Pinpoint the cell where the given text exists, returning its [x, y] midpoint coordinate. 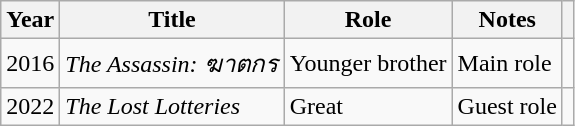
The Assassin: ฆาตกร [172, 64]
Younger brother [368, 64]
Guest role [507, 106]
Title [172, 20]
2022 [30, 106]
Great [368, 106]
2016 [30, 64]
Year [30, 20]
The Lost Lotteries [172, 106]
Role [368, 20]
Main role [507, 64]
Notes [507, 20]
